Determine the [X, Y] coordinate at the center of the cell enclosing the given text.  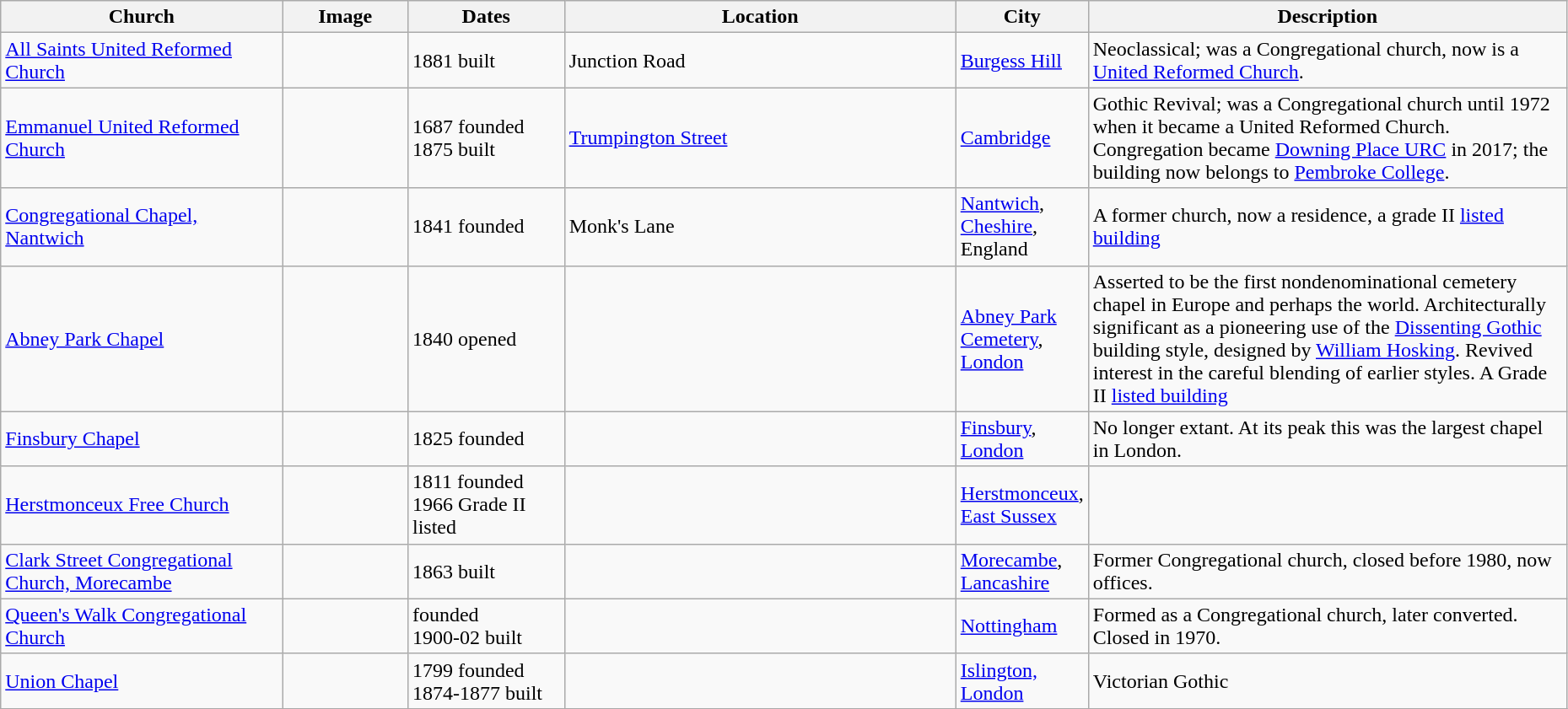
Cambridge [1022, 138]
Emmanuel United Reformed Church [142, 138]
City [1022, 17]
Nantwich, Cheshire, England [1022, 227]
1687 founded 1875 built [486, 138]
Union Chapel [142, 681]
Herstmonceux Free Church [142, 505]
A former church, now a residence, a grade II listed building [1328, 227]
Morecambe, Lancashire [1022, 572]
Former Congregational church, closed before 1980, now offices. [1328, 572]
Formed as a Congregational church, later converted. Closed in 1970. [1328, 626]
Finsbury, London [1022, 438]
Image [346, 17]
Finsbury Chapel [142, 438]
1811 founded1966 Grade II listed [486, 505]
No longer extant. At its peak this was the largest chapel in London. [1328, 438]
Herstmonceux, East Sussex [1022, 505]
Description [1328, 17]
1825 founded [486, 438]
Clark Street Congregational Church, Morecambe [142, 572]
Abney Park Cemetery, London [1022, 339]
Dates [486, 17]
founded1900-02 built [486, 626]
Junction Road [760, 61]
Church [142, 17]
Burgess Hill [1022, 61]
1840 opened [486, 339]
1841 founded [486, 227]
Location [760, 17]
Neoclassical; was a Congregational church, now is a United Reformed Church. [1328, 61]
Congregational Chapel, Nantwich [142, 227]
Victorian Gothic [1328, 681]
Abney Park Chapel [142, 339]
Nottingham [1022, 626]
Trumpington Street [760, 138]
Queen's Walk Congregational Church [142, 626]
All Saints United Reformed Church [142, 61]
1863 built [486, 572]
1799 founded1874-1877 built [486, 681]
Monk's Lane [760, 227]
1881 built [486, 61]
Islington, London [1022, 681]
